Scan for the cell matching the given text and deliver its [X, Y] coordinate at center. 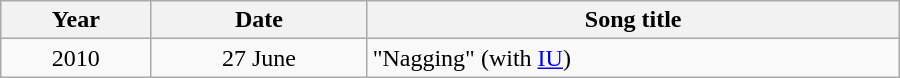
"Nagging" (with IU) [633, 58]
Song title [633, 20]
Year [76, 20]
2010 [76, 58]
Date [259, 20]
27 June [259, 58]
